Scan for the cell matching the given text and deliver its (x, y) coordinate at center. 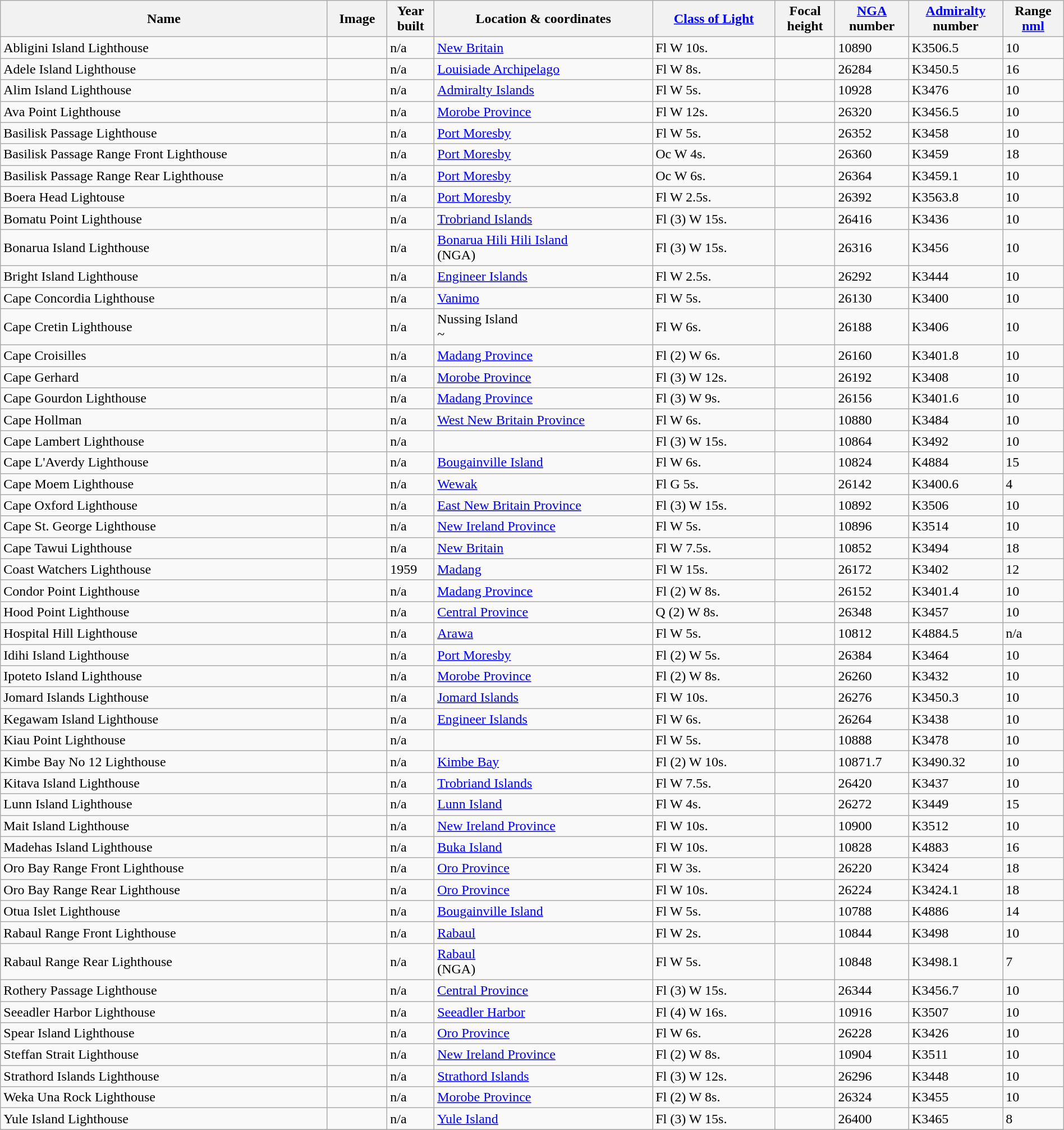
K3514 (955, 527)
Kitava Island Lighthouse (164, 783)
Lunn Island Lighthouse (164, 804)
26142 (872, 484)
K4883 (955, 847)
26272 (872, 804)
Rabaul (543, 932)
10900 (872, 826)
Bonarua Island Lighthouse (164, 247)
K3490.32 (955, 762)
Strathord Islands (543, 1076)
12 (1034, 569)
West New Britain Province (543, 420)
K3448 (955, 1076)
Hospital Hill Lighthouse (164, 633)
K3506.5 (955, 48)
Basilisk Passage Lighthouse (164, 133)
K3406 (955, 327)
Cape Gerhard (164, 377)
26264 (872, 719)
Bonarua Hili Hili Island (NGA) (543, 247)
K3456.5 (955, 112)
Strathord Islands Lighthouse (164, 1076)
10896 (872, 527)
26224 (872, 890)
Fl (2) W 5s. (714, 655)
Cape Concordia Lighthouse (164, 298)
Cape Moem Lighthouse (164, 484)
Cape L'Averdy Lighthouse (164, 463)
Cape Oxford Lighthouse (164, 505)
10852 (872, 548)
Fl W 12s. (714, 112)
10864 (872, 441)
K4886 (955, 911)
26276 (872, 698)
K3401.6 (955, 399)
K3457 (955, 612)
Rabaul (NGA) (543, 961)
26416 (872, 218)
Hood Point Lighthouse (164, 612)
Admiraltynumber (955, 19)
K3456 (955, 247)
Bomatu Point Lighthouse (164, 218)
Kimbe Bay No 12 Lighthouse (164, 762)
Cape Lambert Lighthouse (164, 441)
K3401.8 (955, 356)
K3464 (955, 655)
Rabaul Range Rear Lighthouse (164, 961)
K3436 (955, 218)
4 (1034, 484)
14 (1034, 911)
K3455 (955, 1097)
26344 (872, 990)
K4884.5 (955, 633)
East New Britain Province (543, 505)
10871.7 (872, 762)
Name (164, 19)
K3400.6 (955, 484)
26392 (872, 197)
10788 (872, 911)
Madang (543, 569)
Fl (2) W 6s. (714, 356)
K3437 (955, 783)
Fl W 4s. (714, 804)
K3456.7 (955, 990)
10844 (872, 932)
Fl G 5s. (714, 484)
Yule Island (543, 1119)
Focalheight (805, 19)
K3512 (955, 826)
K3507 (955, 1012)
Weka Una Rock Lighthouse (164, 1097)
Adele Island Lighthouse (164, 69)
26152 (872, 591)
K4884 (955, 463)
Jomard Islands Lighthouse (164, 698)
10916 (872, 1012)
Kimbe Bay (543, 762)
Madehas Island Lighthouse (164, 847)
Vanimo (543, 298)
26192 (872, 377)
Fl W 2s. (714, 932)
10880 (872, 420)
K3478 (955, 740)
Condor Point Lighthouse (164, 591)
26260 (872, 676)
Cape St. George Lighthouse (164, 527)
K3400 (955, 298)
K3458 (955, 133)
Bright Island Lighthouse (164, 276)
10928 (872, 90)
Class of Light (714, 19)
Basilisk Passage Range Rear Lighthouse (164, 176)
Fl (2) W 10s. (714, 762)
Louisiade Archipelago (543, 69)
Kiau Point Lighthouse (164, 740)
K3492 (955, 441)
K3408 (955, 377)
10904 (872, 1055)
Q (2) W 8s. (714, 612)
26400 (872, 1119)
26324 (872, 1097)
26284 (872, 69)
8 (1034, 1119)
Lunn Island (543, 804)
26420 (872, 783)
Cape Gourdon Lighthouse (164, 399)
K3498 (955, 932)
K3424 (955, 868)
Admiralty Islands (543, 90)
10812 (872, 633)
26292 (872, 276)
Image (357, 19)
K3498.1 (955, 961)
Ipoteto Island Lighthouse (164, 676)
NGAnumber (872, 19)
Cape Hollman (164, 420)
Fl (3) W 9s. (714, 399)
Cape Croisilles (164, 356)
K3438 (955, 719)
Oro Bay Range Rear Lighthouse (164, 890)
Fl W 3s. (714, 868)
26188 (872, 327)
K3476 (955, 90)
Jomard Islands (543, 698)
Alim Island Lighthouse (164, 90)
K3450.5 (955, 69)
Seeadler Harbor Lighthouse (164, 1012)
10890 (872, 48)
26172 (872, 569)
26352 (872, 133)
Oc W 4s. (714, 154)
26296 (872, 1076)
Yule Island Lighthouse (164, 1119)
26228 (872, 1033)
Boera Head Lightouse (164, 197)
K3459.1 (955, 176)
26348 (872, 612)
26384 (872, 655)
Mait Island Lighthouse (164, 826)
Buka Island (543, 847)
26160 (872, 356)
K3484 (955, 420)
K3563.8 (955, 197)
Oc W 6s. (714, 176)
K3465 (955, 1119)
K3459 (955, 154)
K3506 (955, 505)
26220 (872, 868)
K3424.1 (955, 890)
10848 (872, 961)
K3450.3 (955, 698)
Fl W 8s. (714, 69)
1959 (411, 569)
Abligini Island Lighthouse (164, 48)
Cape Cretin Lighthouse (164, 327)
10888 (872, 740)
K3402 (955, 569)
Idihi Island Lighthouse (164, 655)
26364 (872, 176)
Rothery Passage Lighthouse (164, 990)
26316 (872, 247)
Yearbuilt (411, 19)
Spear Island Lighthouse (164, 1033)
Steffan Strait Lighthouse (164, 1055)
Ava Point Lighthouse (164, 112)
K3444 (955, 276)
26320 (872, 112)
K3494 (955, 548)
Fl (4) W 16s. (714, 1012)
10828 (872, 847)
10824 (872, 463)
K3432 (955, 676)
7 (1034, 961)
Otua Islet Lighthouse (164, 911)
K3426 (955, 1033)
Oro Bay Range Front Lighthouse (164, 868)
Basilisk Passage Range Front Lighthouse (164, 154)
Nussing Island ~ (543, 327)
26360 (872, 154)
Seeadler Harbor (543, 1012)
10892 (872, 505)
Arawa (543, 633)
Fl W 15s. (714, 569)
Wewak (543, 484)
Location & coordinates (543, 19)
K3511 (955, 1055)
Coast Watchers Lighthouse (164, 569)
K3449 (955, 804)
Rangenml (1034, 19)
26156 (872, 399)
26130 (872, 298)
Rabaul Range Front Lighthouse (164, 932)
Kegawam Island Lighthouse (164, 719)
Cape Tawui Lighthouse (164, 548)
K3401.4 (955, 591)
